For the text-containing cell, return its midpoint in [X, Y] coordinate format. 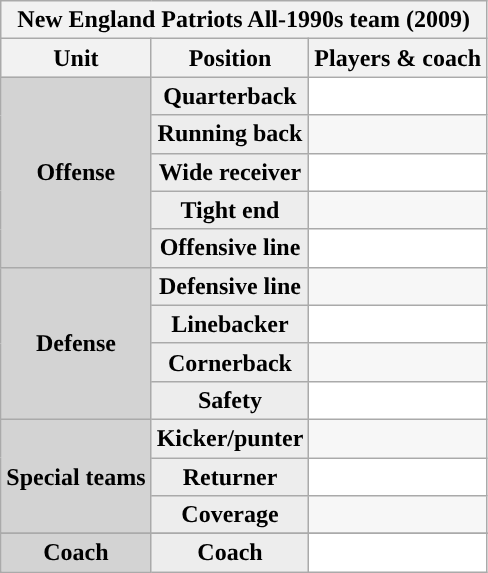
Cornerback [230, 362]
Position [230, 58]
Kicker/punter [230, 438]
Unit [76, 58]
Linebacker [230, 324]
Wide receiver [230, 172]
New England Patriots All-1990s team (2009) [244, 20]
Players & coach [398, 58]
Coverage [230, 515]
Special teams [76, 476]
Running back [230, 134]
Returner [230, 477]
Defense [76, 343]
Quarterback [230, 96]
Safety [230, 400]
Defensive line [230, 286]
Offense [76, 172]
Tight end [230, 210]
Offensive line [230, 248]
